For the text-containing cell, return its midpoint in (X, Y) coordinate format. 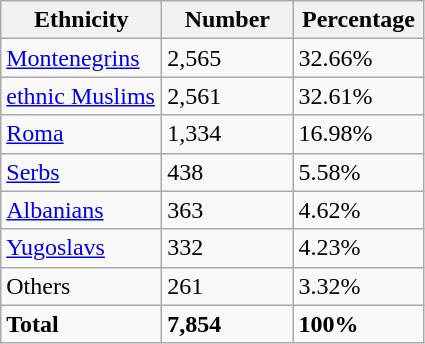
363 (228, 210)
32.66% (358, 58)
Ethnicity (82, 20)
1,334 (228, 134)
332 (228, 248)
32.61% (358, 96)
7,854 (228, 324)
438 (228, 172)
4.62% (358, 210)
3.32% (358, 286)
Total (82, 324)
Albanians (82, 210)
Others (82, 286)
Serbs (82, 172)
2,561 (228, 96)
4.23% (358, 248)
Number (228, 20)
16.98% (358, 134)
Montenegrins (82, 58)
100% (358, 324)
261 (228, 286)
Percentage (358, 20)
Roma (82, 134)
Yugoslavs (82, 248)
2,565 (228, 58)
ethnic Muslims (82, 96)
5.58% (358, 172)
